Pinpoint the cell where the given text exists, returning its (X, Y) midpoint coordinate. 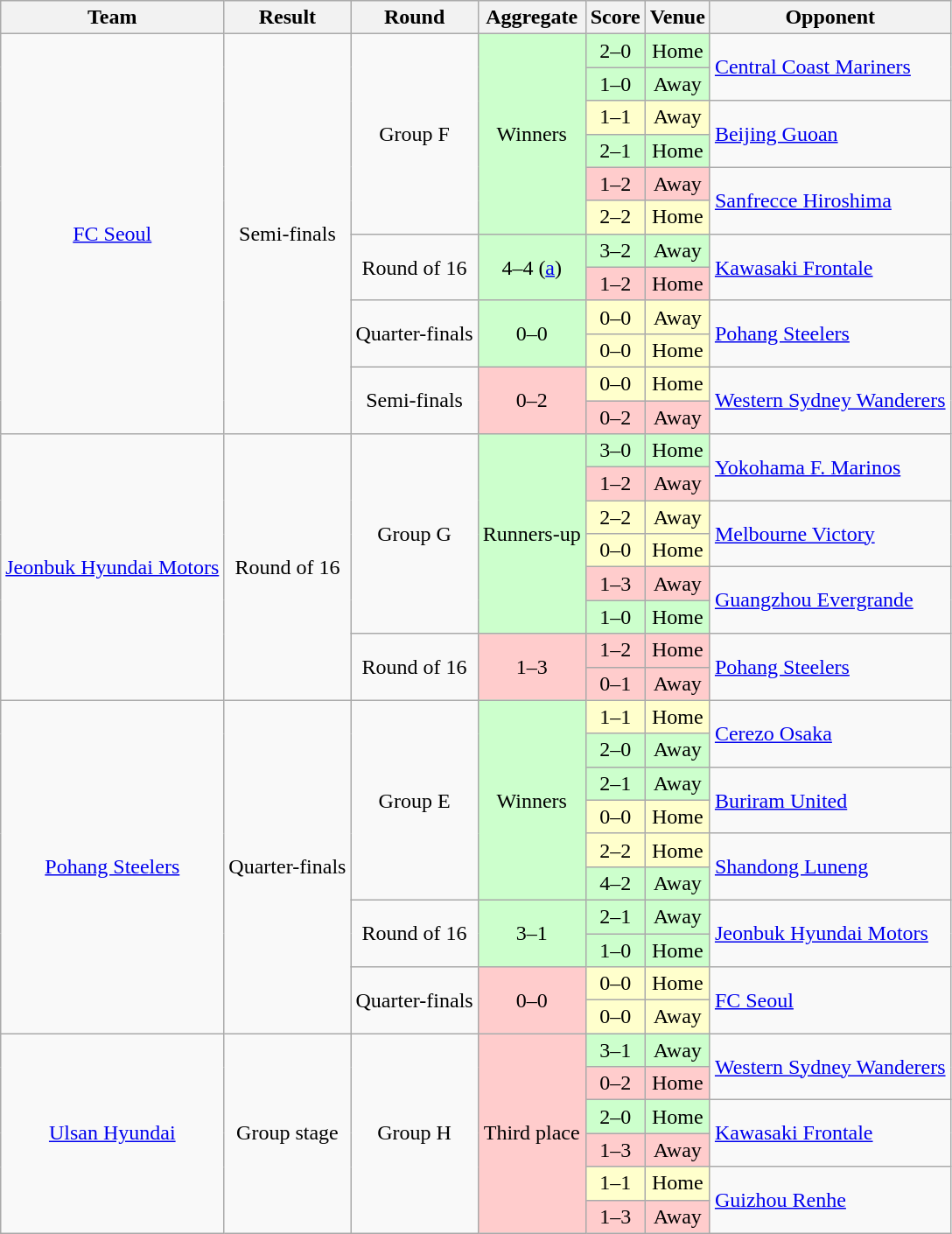
Cerezo Osaka (829, 733)
Ulsan Hyundai (112, 1133)
Shandong Luneng (829, 866)
Beijing Guoan (829, 134)
Aggregate (532, 18)
Venue (677, 18)
Group F (415, 134)
Melbourne Victory (829, 534)
Guizhou Renhe (829, 1200)
Guangzhou Evergrande (829, 600)
Third place (532, 1133)
Central Coast Mariners (829, 67)
Score (615, 18)
Group E (415, 800)
Sanfrecce Hiroshima (829, 200)
4–4 (a) (532, 267)
Round (415, 18)
Buriram United (829, 800)
Team (112, 18)
Group H (415, 1133)
4–2 (615, 883)
Result (287, 18)
Runners-up (532, 534)
0–1 (615, 684)
Opponent (829, 18)
3–0 (615, 451)
Yokohama F. Marinos (829, 467)
Group G (415, 534)
3–2 (615, 250)
Group stage (287, 1133)
